Detect which cell encompasses the target text, then output its [x, y] center coordinate. 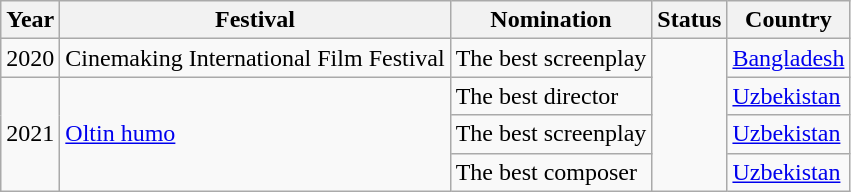
Cinemaking International Film Festival [255, 58]
Festival [255, 20]
2021 [30, 134]
Year [30, 20]
2020 [30, 58]
Nomination [551, 20]
Bangladesh [788, 58]
Oltin humo [255, 134]
The best composer [551, 172]
The best director [551, 96]
Status [690, 20]
Country [788, 20]
